From the cell containing the given text, extract its center point as (X, Y) coordinate. 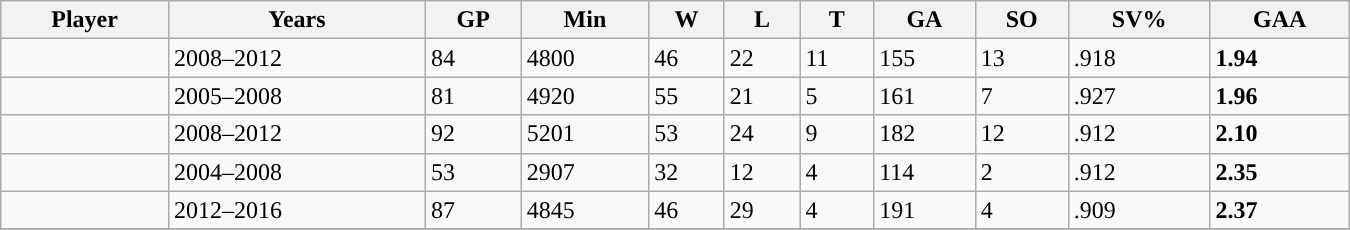
84 (473, 58)
182 (925, 134)
161 (925, 96)
5 (837, 96)
1.94 (1280, 58)
2.10 (1280, 134)
GP (473, 20)
.909 (1139, 210)
29 (762, 210)
Years (296, 20)
13 (1022, 58)
2005–2008 (296, 96)
21 (762, 96)
81 (473, 96)
55 (687, 96)
4920 (584, 96)
L (762, 20)
2004–2008 (296, 172)
2907 (584, 172)
T (837, 20)
2.37 (1280, 210)
SO (1022, 20)
2012–2016 (296, 210)
W (687, 20)
.927 (1139, 96)
1.96 (1280, 96)
Player (85, 20)
4845 (584, 210)
.918 (1139, 58)
114 (925, 172)
92 (473, 134)
32 (687, 172)
24 (762, 134)
GA (925, 20)
87 (473, 210)
GAA (1280, 20)
11 (837, 58)
2.35 (1280, 172)
5201 (584, 134)
191 (925, 210)
SV% (1139, 20)
9 (837, 134)
2 (1022, 172)
155 (925, 58)
4800 (584, 58)
22 (762, 58)
Min (584, 20)
7 (1022, 96)
